Return the [X, Y] coordinate for the center point of the cell that contains the specified text.  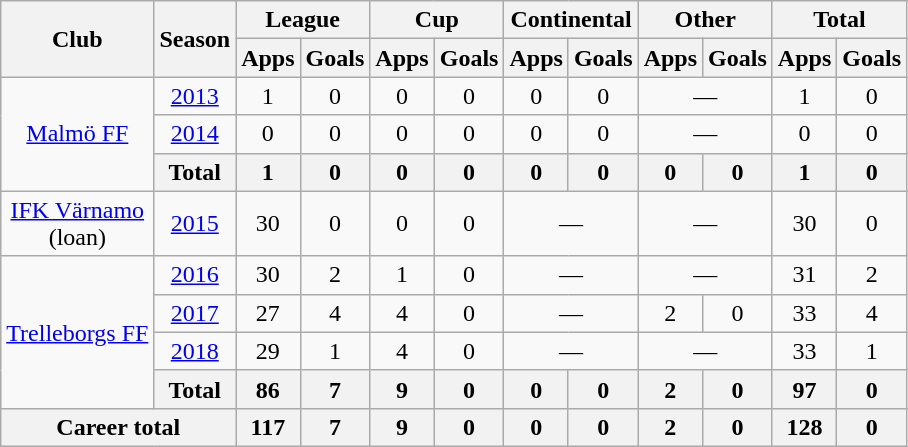
29 [268, 351]
2018 [195, 351]
Malmö FF [78, 134]
Other [705, 20]
2016 [195, 275]
Club [78, 39]
2014 [195, 134]
2013 [195, 96]
2015 [195, 224]
2017 [195, 313]
128 [804, 427]
Trelleborgs FF [78, 332]
Cup [437, 20]
27 [268, 313]
League [303, 20]
117 [268, 427]
86 [268, 389]
IFK Värnamo(loan) [78, 224]
Continental [571, 20]
Career total [118, 427]
Season [195, 39]
97 [804, 389]
31 [804, 275]
